Identify which cell holds the provided text, then report its [x, y] central coordinate. 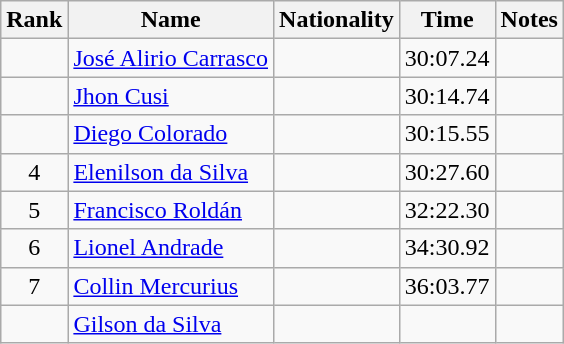
5 [34, 210]
34:30.92 [447, 248]
Francisco Roldán [171, 210]
32:22.30 [447, 210]
Collin Mercurius [171, 286]
Nationality [337, 20]
Rank [34, 20]
7 [34, 286]
30:15.55 [447, 134]
Time [447, 20]
Diego Colorado [171, 134]
Jhon Cusi [171, 96]
6 [34, 248]
José Alirio Carrasco [171, 58]
Notes [529, 20]
30:07.24 [447, 58]
Lionel Andrade [171, 248]
Name [171, 20]
Gilson da Silva [171, 324]
4 [34, 172]
36:03.77 [447, 286]
Elenilson da Silva [171, 172]
30:14.74 [447, 96]
30:27.60 [447, 172]
